From the cell containing the given text, extract its center point as [x, y] coordinate. 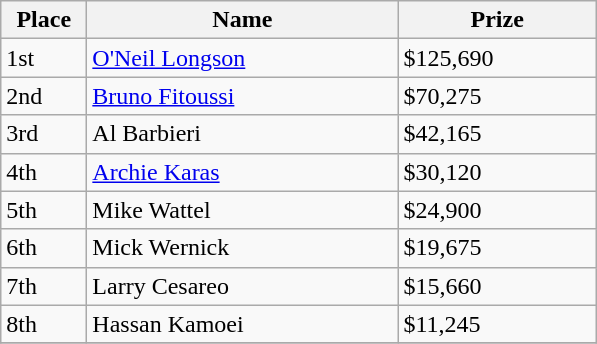
Prize [498, 20]
$70,275 [498, 96]
$30,120 [498, 172]
Name [242, 20]
O'Neil Longson [242, 58]
$19,675 [498, 248]
$125,690 [498, 58]
1st [44, 58]
$24,900 [498, 210]
Al Barbieri [242, 134]
Archie Karas [242, 172]
$11,245 [498, 324]
$42,165 [498, 134]
$15,660 [498, 286]
Place [44, 20]
Bruno Fitoussi [242, 96]
3rd [44, 134]
2nd [44, 96]
Mike Wattel [242, 210]
6th [44, 248]
5th [44, 210]
8th [44, 324]
4th [44, 172]
7th [44, 286]
Larry Cesareo [242, 286]
Hassan Kamoei [242, 324]
Mick Wernick [242, 248]
